Identify which cell holds the provided text, then report its [X, Y] central coordinate. 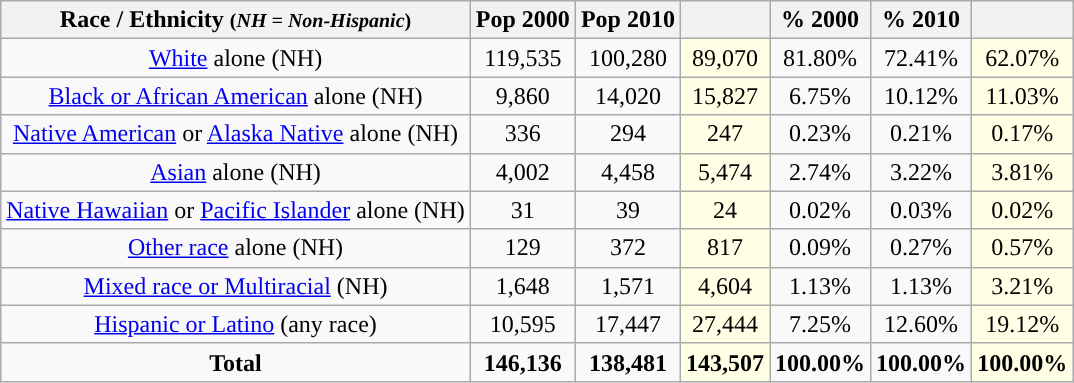
17,447 [628, 324]
0.27% [922, 248]
Mixed race or Multiracial (NH) [236, 286]
12.60% [922, 324]
0.09% [820, 248]
62.07% [1022, 58]
19.12% [1022, 324]
0.23% [820, 134]
7.25% [820, 324]
31 [522, 210]
4,604 [724, 286]
3.22% [922, 172]
5,474 [724, 172]
11.03% [1022, 96]
1,648 [522, 286]
143,507 [724, 362]
Total [236, 362]
14,020 [628, 96]
% 2000 [820, 20]
4,002 [522, 172]
4,458 [628, 172]
Pop 2000 [522, 20]
146,136 [522, 362]
9,860 [522, 96]
817 [724, 248]
247 [724, 134]
372 [628, 248]
Native American or Alaska Native alone (NH) [236, 134]
3.21% [1022, 286]
15,827 [724, 96]
24 [724, 210]
Other race alone (NH) [236, 248]
Asian alone (NH) [236, 172]
2.74% [820, 172]
100,280 [628, 58]
27,444 [724, 324]
3.81% [1022, 172]
39 [628, 210]
Race / Ethnicity (NH = Non-Hispanic) [236, 20]
129 [522, 248]
89,070 [724, 58]
Pop 2010 [628, 20]
119,535 [522, 58]
Black or African American alone (NH) [236, 96]
Hispanic or Latino (any race) [236, 324]
81.80% [820, 58]
10.12% [922, 96]
336 [522, 134]
72.41% [922, 58]
Native Hawaiian or Pacific Islander alone (NH) [236, 210]
0.03% [922, 210]
1,571 [628, 286]
% 2010 [922, 20]
White alone (NH) [236, 58]
294 [628, 134]
6.75% [820, 96]
138,481 [628, 362]
10,595 [522, 324]
0.57% [1022, 248]
0.17% [1022, 134]
0.21% [922, 134]
